Capture the cell that displays the provided text and extract its [X, Y] central coordinate. 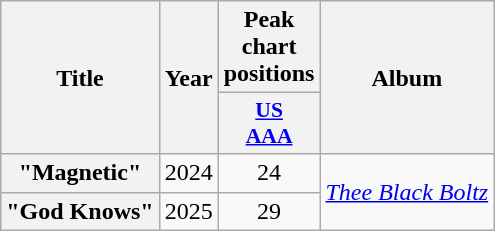
Title [80, 78]
Year [188, 78]
Thee Black Boltz [407, 192]
"God Knows" [80, 211]
29 [269, 211]
Peak chart positions [269, 47]
2024 [188, 173]
24 [269, 173]
USAAA [269, 124]
2025 [188, 211]
Album [407, 78]
"Magnetic" [80, 173]
